Determine the (x, y) coordinate at the center of the cell enclosing the given text.  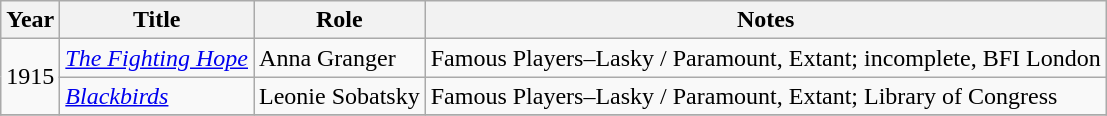
Title (157, 20)
Famous Players–Lasky / Paramount, Extant; Library of Congress (766, 96)
Year (30, 20)
Blackbirds (157, 96)
The Fighting Hope (157, 58)
1915 (30, 77)
Notes (766, 20)
Role (340, 20)
Famous Players–Lasky / Paramount, Extant; incomplete, BFI London (766, 58)
Leonie Sobatsky (340, 96)
Anna Granger (340, 58)
